For the text-containing cell, return its midpoint in (x, y) coordinate format. 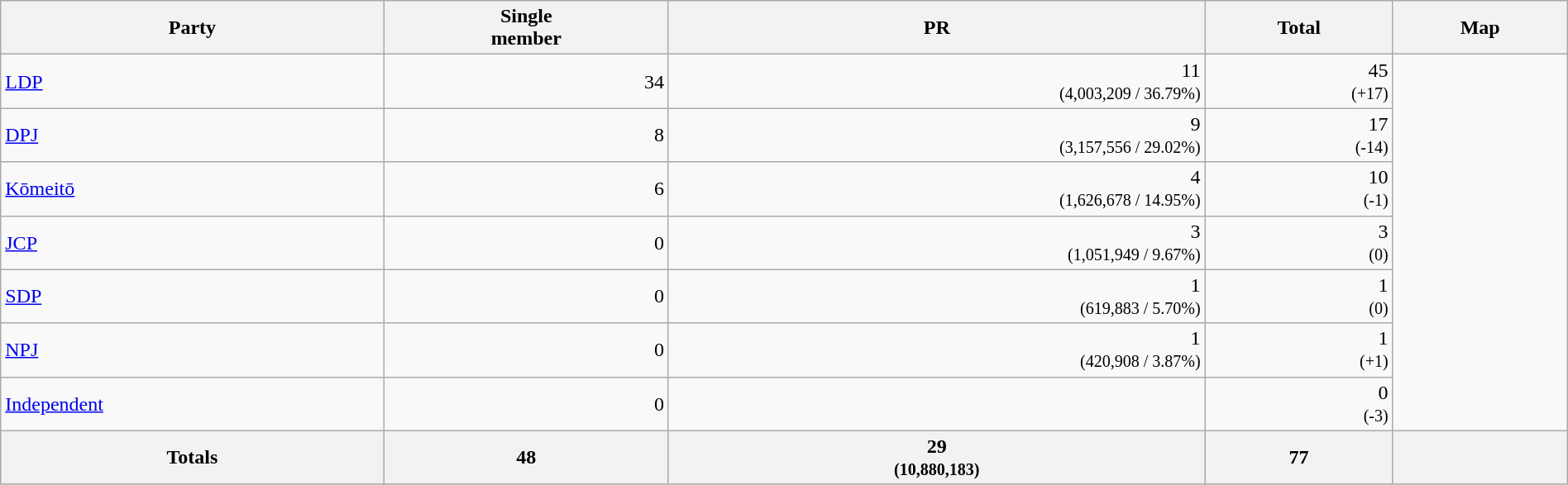
1(619,883 / 5.70%) (936, 296)
Total (1298, 28)
0(-3) (1298, 403)
1(+1) (1298, 350)
3(1,051,949 / 9.67%) (936, 243)
Party (192, 28)
1(420,908 / 3.87%) (936, 350)
4(1,626,678 / 14.95%) (936, 188)
1(0) (1298, 296)
9(3,157,556 / 29.02%) (936, 136)
10(-1) (1298, 188)
48 (526, 458)
8 (526, 136)
NPJ (192, 350)
DPJ (192, 136)
17(-14) (1298, 136)
77 (1298, 458)
LDP (192, 81)
Totals (192, 458)
Map (1480, 28)
JCP (192, 243)
Independent (192, 403)
45(+17) (1298, 81)
29(10,880,183) (936, 458)
PR (936, 28)
Singlemember (526, 28)
Kōmeitō (192, 188)
6 (526, 188)
SDP (192, 296)
3(0) (1298, 243)
34 (526, 81)
11(4,003,209 / 36.79%) (936, 81)
